Return [x, y] of the center of cell containing provided text 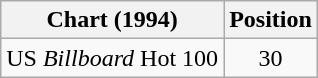
Chart (1994) [112, 20]
Position [271, 20]
US Billboard Hot 100 [112, 58]
30 [271, 58]
